Find where the given text appears and provide that cell's center as [x, y] coordinate. 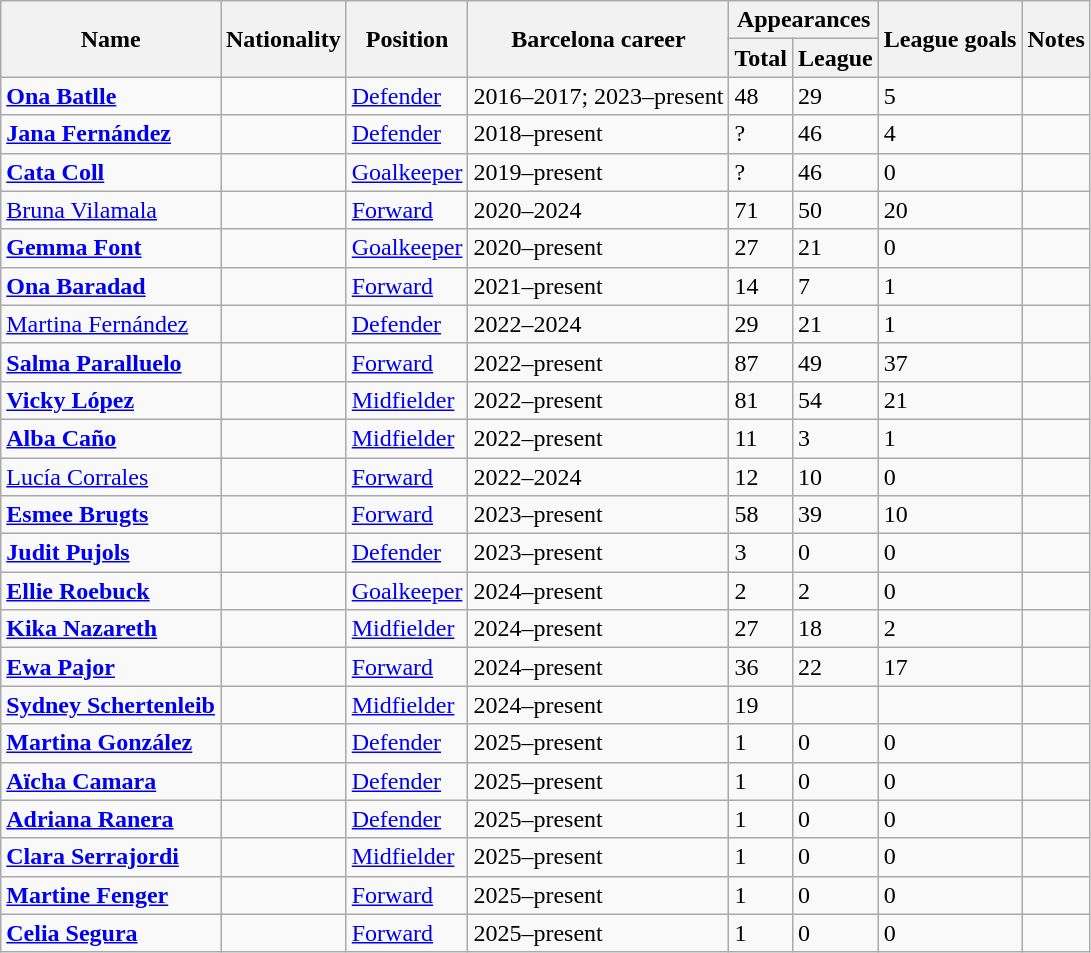
58 [761, 515]
Bruna Vilamala [111, 210]
Name [111, 39]
4 [950, 134]
League goals [950, 39]
7 [835, 286]
Lucía Corrales [111, 477]
2018–present [598, 134]
81 [761, 400]
Judit Pujols [111, 553]
71 [761, 210]
Aïcha Camara [111, 781]
39 [835, 515]
Cata Coll [111, 172]
5 [950, 96]
2021–present [598, 286]
2020–2024 [598, 210]
League [835, 58]
2020–present [598, 248]
48 [761, 96]
Barcelona career [598, 39]
Position [407, 39]
49 [835, 362]
Martina Fernández [111, 324]
22 [835, 667]
20 [950, 210]
Clara Serrajordi [111, 857]
Alba Caño [111, 438]
Martine Fenger [111, 895]
Ellie Roebuck [111, 591]
2019–present [598, 172]
Sydney Schertenleib [111, 705]
Notes [1056, 39]
17 [950, 667]
19 [761, 705]
Adriana Ranera [111, 819]
12 [761, 477]
Ewa Pajor [111, 667]
36 [761, 667]
14 [761, 286]
Total [761, 58]
Ona Batlle [111, 96]
Salma Paralluelo [111, 362]
50 [835, 210]
Jana Fernández [111, 134]
Martina González [111, 743]
11 [761, 438]
Gemma Font [111, 248]
18 [835, 629]
Celia Segura [111, 933]
Nationality [283, 39]
37 [950, 362]
Ona Baradad [111, 286]
Kika Nazareth [111, 629]
Esmee Brugts [111, 515]
Vicky López [111, 400]
Appearances [804, 20]
2016–2017; 2023–present [598, 96]
87 [761, 362]
54 [835, 400]
